Determine the [x, y] coordinate at the center of the cell enclosing the given text.  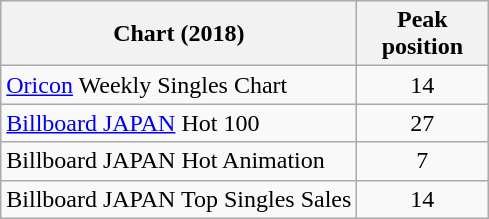
Oricon Weekly Singles Chart [179, 85]
Chart (2018) [179, 34]
Billboard JAPAN Top Singles Sales [179, 199]
Billboard JAPAN Hot Animation [179, 161]
Billboard JAPAN Hot 100 [179, 123]
Peak position [422, 34]
7 [422, 161]
27 [422, 123]
